Detect which cell encompasses the target text, then output its (x, y) center coordinate. 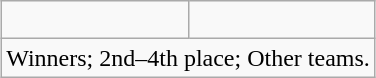
Winners; 2nd–4th place; Other teams. (188, 58)
